Locate the cell with the specified text and output its [x, y] center coordinate. 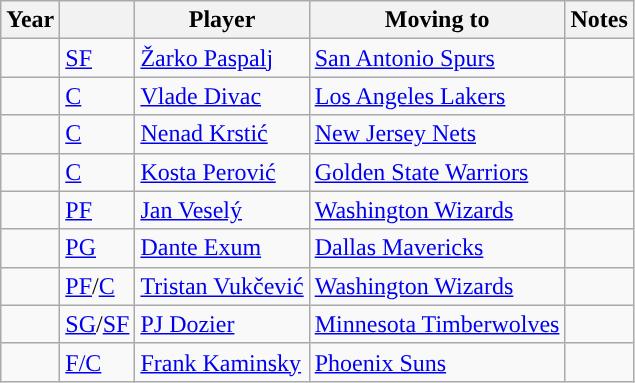
PF/C [98, 286]
Player [222, 20]
Los Angeles Lakers [437, 96]
F/C [98, 362]
SG/SF [98, 324]
Minnesota Timberwolves [437, 324]
Dante Exum [222, 248]
PG [98, 248]
San Antonio Spurs [437, 58]
Notes [599, 20]
PJ Dozier [222, 324]
Nenad Krstić [222, 134]
Moving to [437, 20]
Year [30, 20]
Jan Veselý [222, 210]
Dallas Mavericks [437, 248]
Frank Kaminsky [222, 362]
Vlade Divac [222, 96]
Kosta Perović [222, 172]
PF [98, 210]
Phoenix Suns [437, 362]
Žarko Paspalj [222, 58]
SF [98, 58]
Golden State Warriors [437, 172]
Tristan Vukčević [222, 286]
New Jersey Nets [437, 134]
